Search for the cell housing the specified text and yield its (x, y) center coordinate. 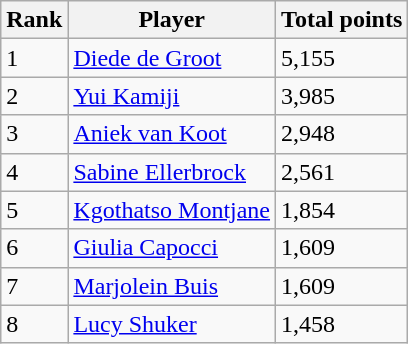
Marjolein Buis (172, 286)
Rank (34, 20)
Kgothatso Montjane (172, 210)
Lucy Shuker (172, 324)
8 (34, 324)
2 (34, 96)
3 (34, 134)
7 (34, 286)
6 (34, 248)
Diede de Groot (172, 58)
Yui Kamiji (172, 96)
5 (34, 210)
5,155 (342, 58)
1,854 (342, 210)
Aniek van Koot (172, 134)
2,561 (342, 172)
3,985 (342, 96)
2,948 (342, 134)
Giulia Capocci (172, 248)
1,458 (342, 324)
Player (172, 20)
4 (34, 172)
1 (34, 58)
Total points (342, 20)
Sabine Ellerbrock (172, 172)
